Output the (x, y) coordinate of the center of the cell containing the given text.  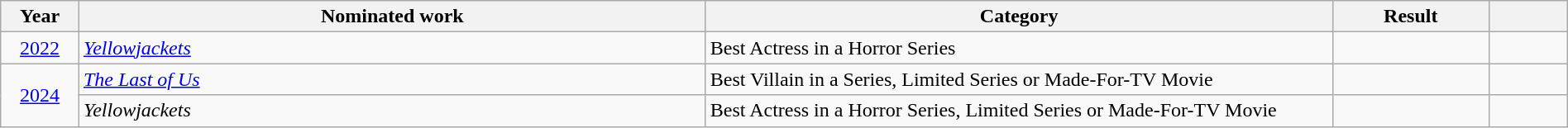
Best Actress in a Horror Series, Limited Series or Made-For-TV Movie (1019, 111)
Year (40, 17)
Best Actress in a Horror Series (1019, 48)
Result (1411, 17)
Nominated work (392, 17)
Best Villain in a Series, Limited Series or Made-For-TV Movie (1019, 79)
Category (1019, 17)
2022 (40, 48)
2024 (40, 95)
The Last of Us (392, 79)
